Extract the (x, y) coordinate from the center of the cell holding the provided text.  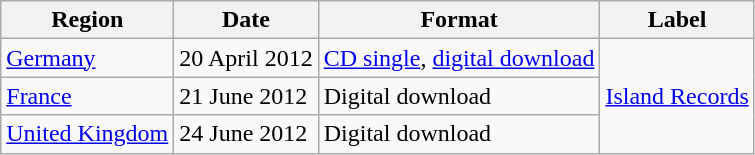
20 April 2012 (246, 58)
United Kingdom (88, 134)
France (88, 96)
24 June 2012 (246, 134)
Island Records (677, 96)
CD single, digital download (459, 58)
Date (246, 20)
Germany (88, 58)
Region (88, 20)
Format (459, 20)
21 June 2012 (246, 96)
Label (677, 20)
